Search for the cell housing the specified text and yield its [X, Y] center coordinate. 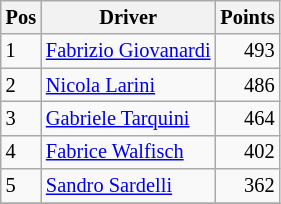
402 [247, 152]
486 [247, 85]
2 [21, 85]
362 [247, 186]
Gabriele Tarquini [128, 118]
Points [247, 17]
1 [21, 51]
Pos [21, 17]
Driver [128, 17]
Fabrice Walfisch [128, 152]
4 [21, 152]
3 [21, 118]
5 [21, 186]
464 [247, 118]
Nicola Larini [128, 85]
Sandro Sardelli [128, 186]
Fabrizio Giovanardi [128, 51]
493 [247, 51]
